From the cell containing the given text, extract its center point as (X, Y) coordinate. 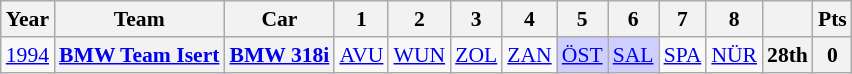
1994 (28, 55)
ZAN (529, 55)
Team (139, 19)
4 (529, 19)
6 (634, 19)
NÜR (734, 55)
BMW 318i (279, 55)
0 (832, 55)
ÖST (582, 55)
5 (582, 19)
7 (683, 19)
WUN (419, 55)
AVU (361, 55)
1 (361, 19)
Year (28, 19)
SAL (634, 55)
2 (419, 19)
ZOL (476, 55)
28th (788, 55)
BMW Team Isert (139, 55)
8 (734, 19)
SPA (683, 55)
Car (279, 19)
Pts (832, 19)
3 (476, 19)
